Scan for the cell matching the given text and deliver its [x, y] coordinate at center. 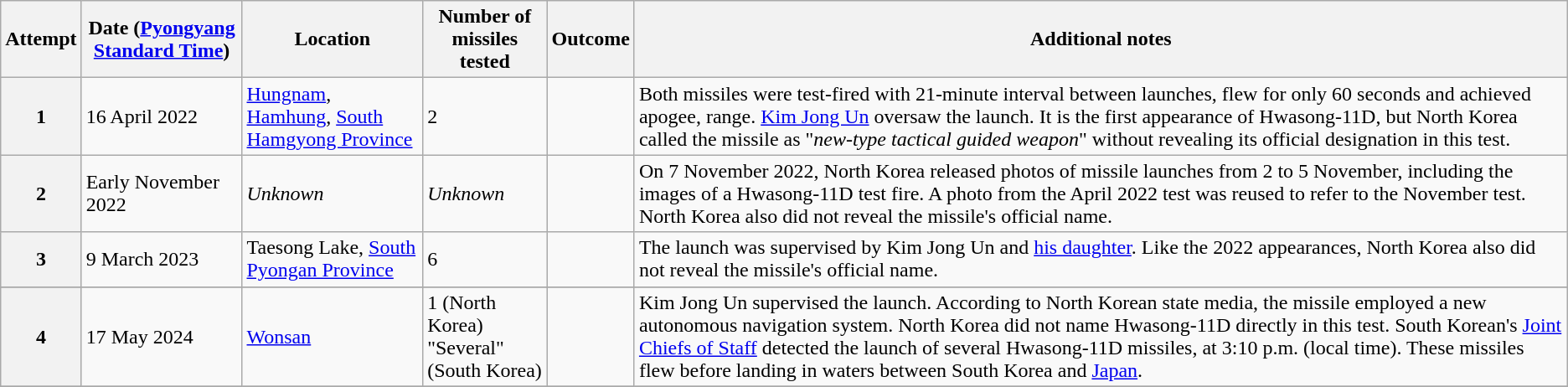
4 [41, 337]
The launch was supervised by Kim Jong Un and his daughter. Like the 2022 appearances, North Korea also did not reveal the missile's official name. [1101, 260]
16 April 2022 [162, 116]
Date (Pyongyang Standard Time) [162, 39]
1 [41, 116]
Number of missiles tested [485, 39]
Additional notes [1101, 39]
Attempt [41, 39]
6 [485, 260]
Outcome [591, 39]
Hungnam, Hamhung, South Hamgyong Province [333, 116]
Location [333, 39]
1 (North Korea)"Several" (South Korea) [485, 337]
3 [41, 260]
17 May 2024 [162, 337]
9 March 2023 [162, 260]
Wonsan [333, 337]
Taesong Lake, South Pyongan Province [333, 260]
Early November 2022 [162, 193]
